Return [x, y] of the center of cell containing provided text 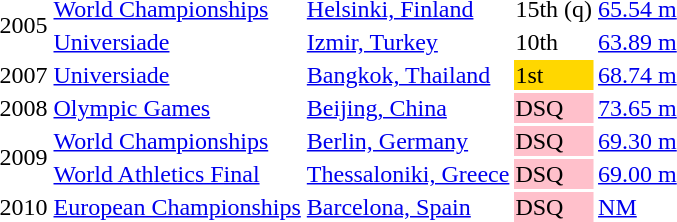
European Championships [177, 207]
Barcelona, Spain [408, 207]
Berlin, Germany [408, 141]
Thessaloniki, Greece [408, 174]
10th [554, 42]
1st [554, 75]
Olympic Games [177, 108]
Izmir, Turkey [408, 42]
Bangkok, Thailand [408, 75]
Beijing, China [408, 108]
World Athletics Final [177, 174]
World Championships [177, 141]
